Provide the [x, y] coordinate of the cell's center where the given text is located.  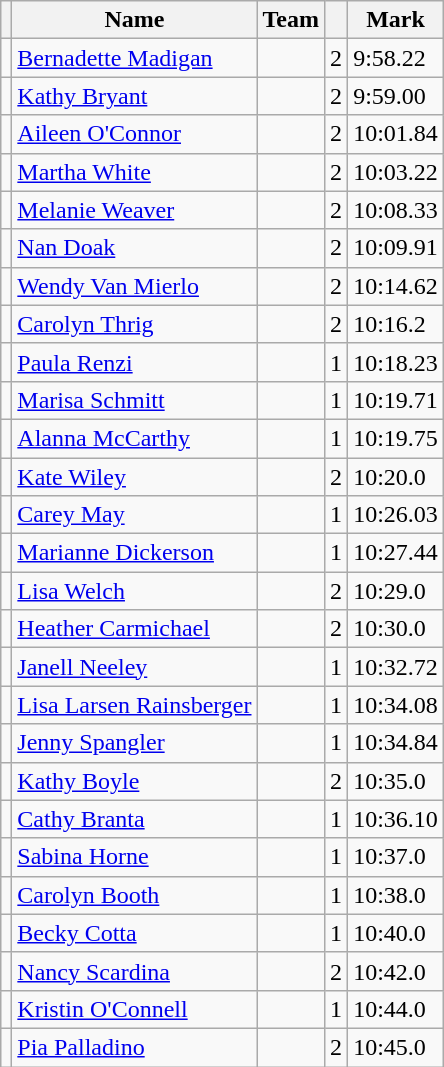
Heather Carmichael [134, 629]
10:36.10 [396, 819]
10:44.0 [396, 1009]
Aileen O'Connor [134, 134]
Janell Neeley [134, 667]
10:30.0 [396, 629]
Nancy Scardina [134, 971]
10:38.0 [396, 895]
Pia Palladino [134, 1047]
Melanie Weaver [134, 210]
Alanna McCarthy [134, 438]
10:19.75 [396, 438]
10:40.0 [396, 933]
Nan Doak [134, 248]
Sabina Horne [134, 857]
Paula Renzi [134, 362]
10:32.72 [396, 667]
Lisa Welch [134, 591]
Team [291, 20]
Marisa Schmitt [134, 400]
9:59.00 [396, 96]
10:03.22 [396, 172]
Martha White [134, 172]
10:20.0 [396, 477]
Jenny Spangler [134, 743]
Kathy Boyle [134, 781]
Name [134, 20]
Becky Cotta [134, 933]
Wendy Van Mierlo [134, 286]
10:37.0 [396, 857]
Carey May [134, 515]
10:42.0 [396, 971]
Kathy Bryant [134, 96]
10:16.2 [396, 324]
10:45.0 [396, 1047]
Lisa Larsen Rainsberger [134, 705]
10:35.0 [396, 781]
Carolyn Booth [134, 895]
10:09.91 [396, 248]
10:34.84 [396, 743]
10:27.44 [396, 553]
Carolyn Thrig [134, 324]
Marianne Dickerson [134, 553]
10:19.71 [396, 400]
Mark [396, 20]
Cathy Branta [134, 819]
10:08.33 [396, 210]
9:58.22 [396, 58]
10:01.84 [396, 134]
Kate Wiley [134, 477]
Kristin O'Connell [134, 1009]
10:34.08 [396, 705]
10:18.23 [396, 362]
10:26.03 [396, 515]
Bernadette Madigan [134, 58]
10:14.62 [396, 286]
10:29.0 [396, 591]
